Scan for the cell matching the given text and deliver its [x, y] coordinate at center. 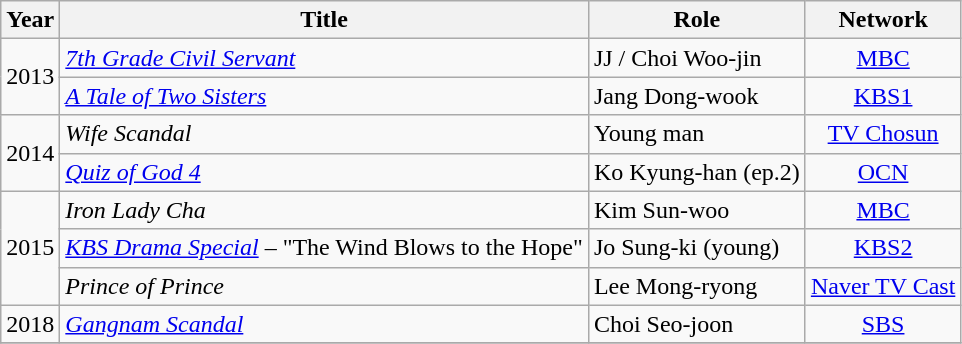
Choi Seo-joon [696, 324]
SBS [882, 324]
Naver TV Cast [882, 286]
Title [324, 20]
Kim Sun-woo [696, 210]
2013 [30, 77]
Jo Sung-ki (young) [696, 248]
2014 [30, 153]
Gangnam Scandal [324, 324]
Young man [696, 134]
2015 [30, 248]
KBS1 [882, 96]
A Tale of Two Sisters [324, 96]
Role [696, 20]
JJ / Choi Woo-jin [696, 58]
OCN [882, 172]
Prince of Prince [324, 286]
KBS Drama Special – "The Wind Blows to the Hope" [324, 248]
Ko Kyung-han (ep.2) [696, 172]
Quiz of God 4 [324, 172]
Lee Mong-ryong [696, 286]
Year [30, 20]
KBS2 [882, 248]
Jang Dong-wook [696, 96]
2018 [30, 324]
TV Chosun [882, 134]
Wife Scandal [324, 134]
Iron Lady Cha [324, 210]
Network [882, 20]
7th Grade Civil Servant [324, 58]
